Identify which cell holds the provided text, then report its (x, y) central coordinate. 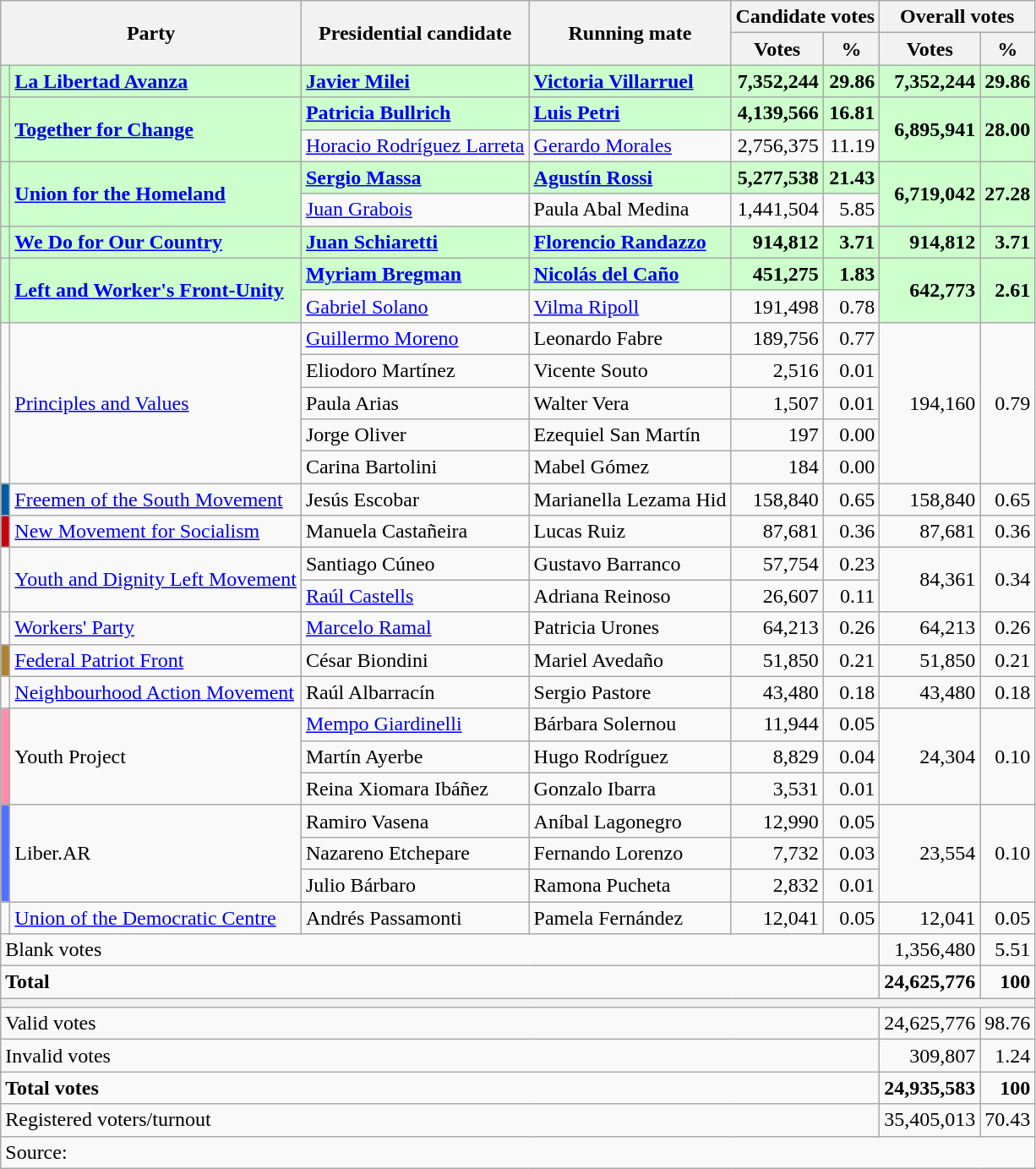
0.23 (851, 564)
Adriana Reinoso (630, 596)
57,754 (777, 564)
Nicolás del Caño (630, 274)
8,829 (777, 757)
Javier Milei (415, 81)
189,756 (777, 338)
84,361 (930, 580)
Ramona Pucheta (630, 885)
194,160 (930, 402)
Marianella Lezama Hid (630, 500)
Gabriel Solano (415, 306)
Agustín Rossi (630, 178)
0.11 (851, 596)
Pamela Fernández (630, 917)
184 (777, 467)
Martín Ayerbe (415, 757)
Paula Arias (415, 403)
Marcelo Ramal (415, 628)
Julio Bárbaro (415, 885)
We Do for Our Country (155, 242)
12,990 (777, 821)
Principles and Values (155, 402)
Paula Abal Medina (630, 210)
Leonardo Fabre (630, 338)
Youth Project (155, 757)
1,356,480 (930, 950)
Total (440, 982)
Neighbourhood Action Movement (155, 692)
Carina Bartolini (415, 467)
70.43 (1007, 1120)
Youth and Dignity Left Movement (155, 580)
24,935,583 (930, 1088)
98.76 (1007, 1024)
1.83 (851, 274)
Bárbara Solernou (630, 724)
2,832 (777, 885)
Luis Petri (630, 113)
Raúl Albarracín (415, 692)
0.04 (851, 757)
Jorge Oliver (415, 435)
Nazareno Etchepare (415, 853)
Source: (518, 1152)
Santiago Cúneo (415, 564)
0.77 (851, 338)
Overall votes (957, 17)
New Movement for Socialism (155, 532)
0.34 (1007, 580)
Registered voters/turnout (440, 1120)
5.85 (851, 210)
Ramiro Vasena (415, 821)
Victoria Villarruel (630, 81)
Federal Patriot Front (155, 660)
Gerardo Morales (630, 145)
Fernando Lorenzo (630, 853)
5,277,538 (777, 178)
2,756,375 (777, 145)
Liber.AR (155, 853)
1,507 (777, 403)
6,895,941 (930, 129)
451,275 (777, 274)
4,139,566 (777, 113)
28.00 (1007, 129)
Together for Change (155, 129)
35,405,013 (930, 1120)
Jesús Escobar (415, 500)
3,531 (777, 789)
La Libertad Avanza (155, 81)
Reina Xiomara Ibáñez (415, 789)
Vicente Souto (630, 370)
197 (777, 435)
27.28 (1007, 194)
Workers' Party (155, 628)
Andrés Passamonti (415, 917)
Mariel Avedaño (630, 660)
Total votes (440, 1088)
Horacio Rodríguez Larreta (415, 145)
Eliodoro Martínez (415, 370)
Guillermo Moreno (415, 338)
23,554 (930, 853)
Union of the Democratic Centre (155, 917)
Juan Grabois (415, 210)
Running mate (630, 33)
Ezequiel San Martín (630, 435)
Party (151, 33)
Hugo Rodríguez (630, 757)
11,944 (777, 724)
11.19 (851, 145)
0.03 (851, 853)
Freemen of the South Movement (155, 500)
Myriam Bregman (415, 274)
Sergio Pastore (630, 692)
5.51 (1007, 950)
6,719,042 (930, 194)
24,304 (930, 757)
Manuela Castañeira (415, 532)
2,516 (777, 370)
Raúl Castells (415, 596)
Walter Vera (630, 403)
16.81 (851, 113)
191,498 (777, 306)
Blank votes (440, 950)
César Biondini (415, 660)
642,773 (930, 290)
Valid votes (440, 1024)
Lucas Ruiz (630, 532)
7,732 (777, 853)
Union for the Homeland (155, 194)
Mabel Gómez (630, 467)
Gonzalo Ibarra (630, 789)
Invalid votes (440, 1056)
Left and Worker's Front-Unity (155, 290)
Aníbal Lagonegro (630, 821)
26,607 (777, 596)
Gustavo Barranco (630, 564)
0.78 (851, 306)
1.24 (1007, 1056)
Presidential candidate (415, 33)
309,807 (930, 1056)
Patricia Urones (630, 628)
Juan Schiaretti (415, 242)
0.79 (1007, 402)
Patricia Bullrich (415, 113)
21.43 (851, 178)
Mempo Giardinelli (415, 724)
Florencio Randazzo (630, 242)
1,441,504 (777, 210)
2.61 (1007, 290)
Vilma Ripoll (630, 306)
Candidate votes (805, 17)
Sergio Massa (415, 178)
